Return the (X, Y) coordinate for the center point of the cell that contains the specified text.  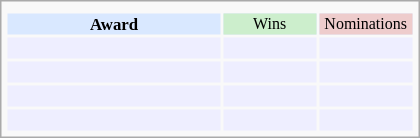
Nominations (366, 24)
Wins (270, 24)
Award (114, 24)
